Find where the given text appears and provide that cell's center as (X, Y) coordinate. 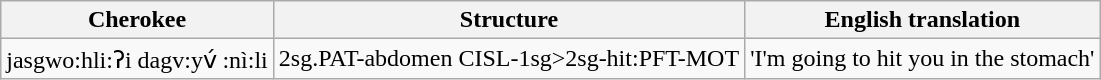
Cherokee (138, 20)
'I'm going to hit you in the stomach' (922, 59)
2sg.PAT-abdomen CISL-1sg>2sg-hit:PFT-MOT (508, 59)
English translation (922, 20)
Structure (508, 20)
jasgwo:hli:ʔi dagv:yv́ :nì:li (138, 59)
